Search for the cell housing the specified text and yield its [X, Y] center coordinate. 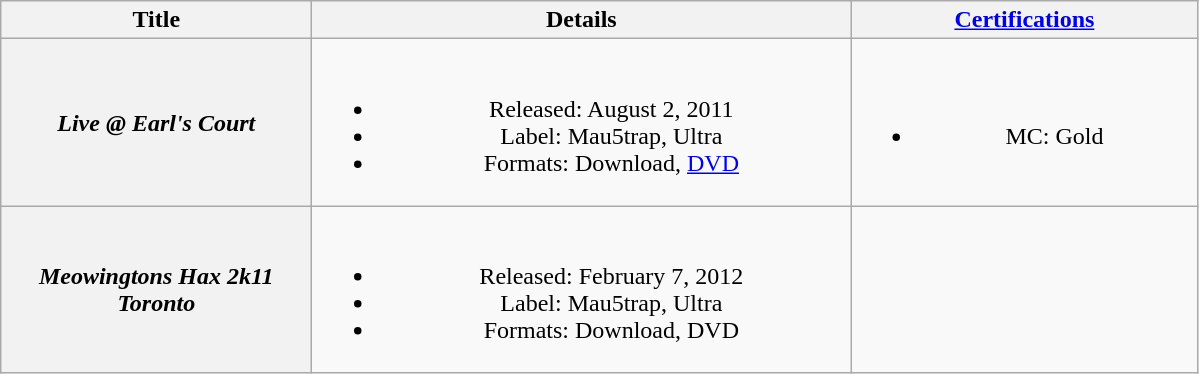
Released: February 7, 2012Label: Mau5trap, UltraFormats: Download, DVD [582, 290]
Meowingtons Hax 2k11 Toronto [156, 290]
Title [156, 20]
Released: August 2, 2011Label: Mau5trap, UltraFormats: Download, DVD [582, 122]
Details [582, 20]
Live @ Earl's Court [156, 122]
Certifications [1024, 20]
MC: Gold [1024, 122]
